Determine the [X, Y] coordinate at the center of the cell enclosing the given text.  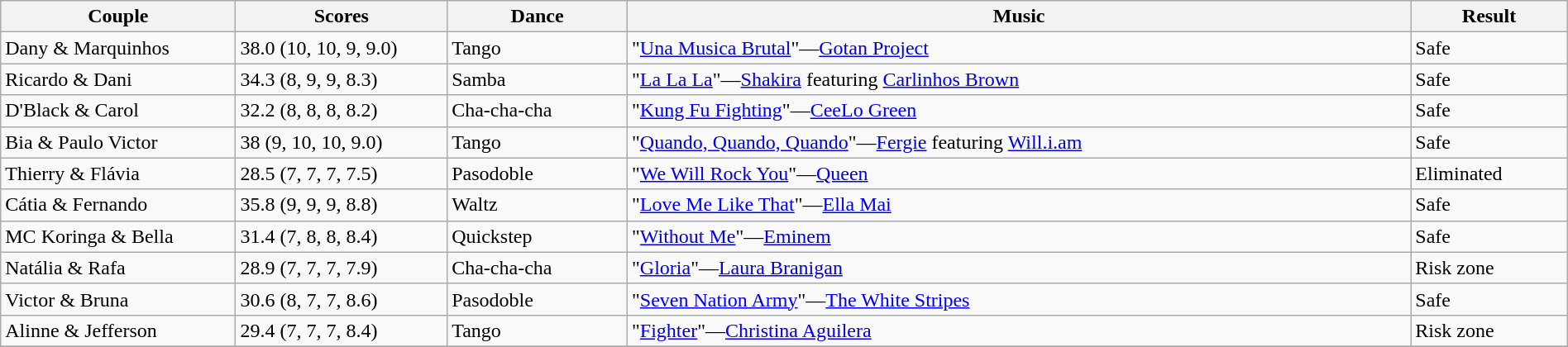
31.4 (7, 8, 8, 8.4) [342, 236]
Dance [538, 17]
"Quando, Quando, Quando"—Fergie featuring Will.i.am [1019, 142]
32.2 (8, 8, 8, 8.2) [342, 111]
35.8 (9, 9, 9, 8.8) [342, 205]
38.0 (10, 10, 9, 9.0) [342, 48]
Natália & Rafa [118, 268]
Quickstep [538, 236]
Victor & Bruna [118, 299]
Samba [538, 79]
Couple [118, 17]
Scores [342, 17]
"Love Me Like That"—Ella Mai [1019, 205]
Result [1489, 17]
Thierry & Flávia [118, 173]
"Fighter"—Christina Aguilera [1019, 330]
"Without Me"—Eminem [1019, 236]
MC Koringa & Bella [118, 236]
34.3 (8, 9, 9, 8.3) [342, 79]
"We Will Rock You"—Queen [1019, 173]
"Gloria"—Laura Branigan [1019, 268]
"Una Musica Brutal"—Gotan Project [1019, 48]
28.5 (7, 7, 7, 7.5) [342, 173]
Music [1019, 17]
29.4 (7, 7, 7, 8.4) [342, 330]
Alinne & Jefferson [118, 330]
D'Black & Carol [118, 111]
Bia & Paulo Victor [118, 142]
Dany & Marquinhos [118, 48]
"Kung Fu Fighting"—CeeLo Green [1019, 111]
30.6 (8, 7, 7, 8.6) [342, 299]
"Seven Nation Army"—The White Stripes [1019, 299]
"La La La"—Shakira featuring Carlinhos Brown [1019, 79]
Eliminated [1489, 173]
Ricardo & Dani [118, 79]
28.9 (7, 7, 7, 7.9) [342, 268]
38 (9, 10, 10, 9.0) [342, 142]
Waltz [538, 205]
Cátia & Fernando [118, 205]
